Locate the cell with the specified text and output its [x, y] center coordinate. 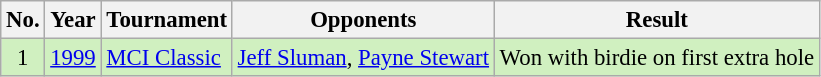
Tournament [166, 20]
Jeff Sluman, Payne Stewart [363, 58]
1 [23, 58]
1999 [73, 58]
Result [656, 20]
MCI Classic [166, 58]
Won with birdie on first extra hole [656, 58]
No. [23, 20]
Opponents [363, 20]
Year [73, 20]
